For the text-containing cell, return its midpoint in [X, Y] coordinate format. 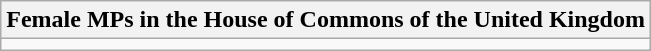
Female MPs in the House of Commons of the United Kingdom [326, 20]
